Identify which cell holds the provided text, then report its (X, Y) central coordinate. 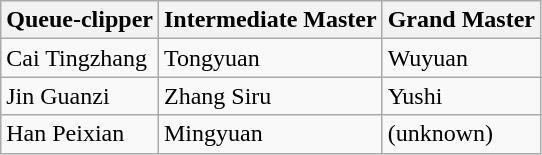
(unknown) (461, 134)
Han Peixian (80, 134)
Grand Master (461, 20)
Yushi (461, 96)
Intermediate Master (270, 20)
Tongyuan (270, 58)
Mingyuan (270, 134)
Queue-clipper (80, 20)
Cai Tingzhang (80, 58)
Wuyuan (461, 58)
Jin Guanzi (80, 96)
Zhang Siru (270, 96)
